Find where the given text appears and provide that cell's center as (x, y) coordinate. 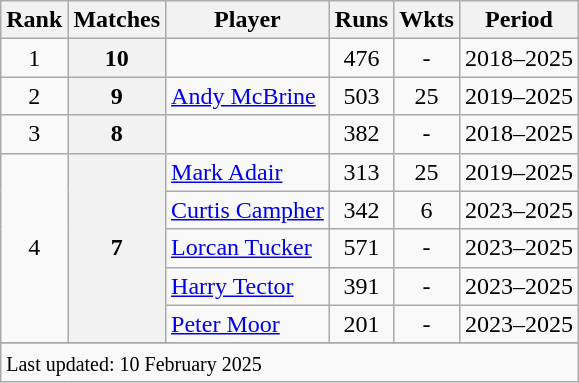
9 (117, 96)
Player (248, 20)
Peter Moor (248, 324)
Mark Adair (248, 172)
10 (117, 58)
503 (361, 96)
4 (34, 248)
1 (34, 58)
Curtis Campher (248, 210)
Harry Tector (248, 286)
201 (361, 324)
Matches (117, 20)
Period (518, 20)
8 (117, 134)
Rank (34, 20)
Last updated: 10 February 2025 (290, 362)
382 (361, 134)
391 (361, 286)
7 (117, 248)
Wkts (427, 20)
342 (361, 210)
Runs (361, 20)
571 (361, 248)
3 (34, 134)
313 (361, 172)
Andy McBrine (248, 96)
2 (34, 96)
Lorcan Tucker (248, 248)
6 (427, 210)
476 (361, 58)
